Identify which cell holds the provided text, then report its (x, y) central coordinate. 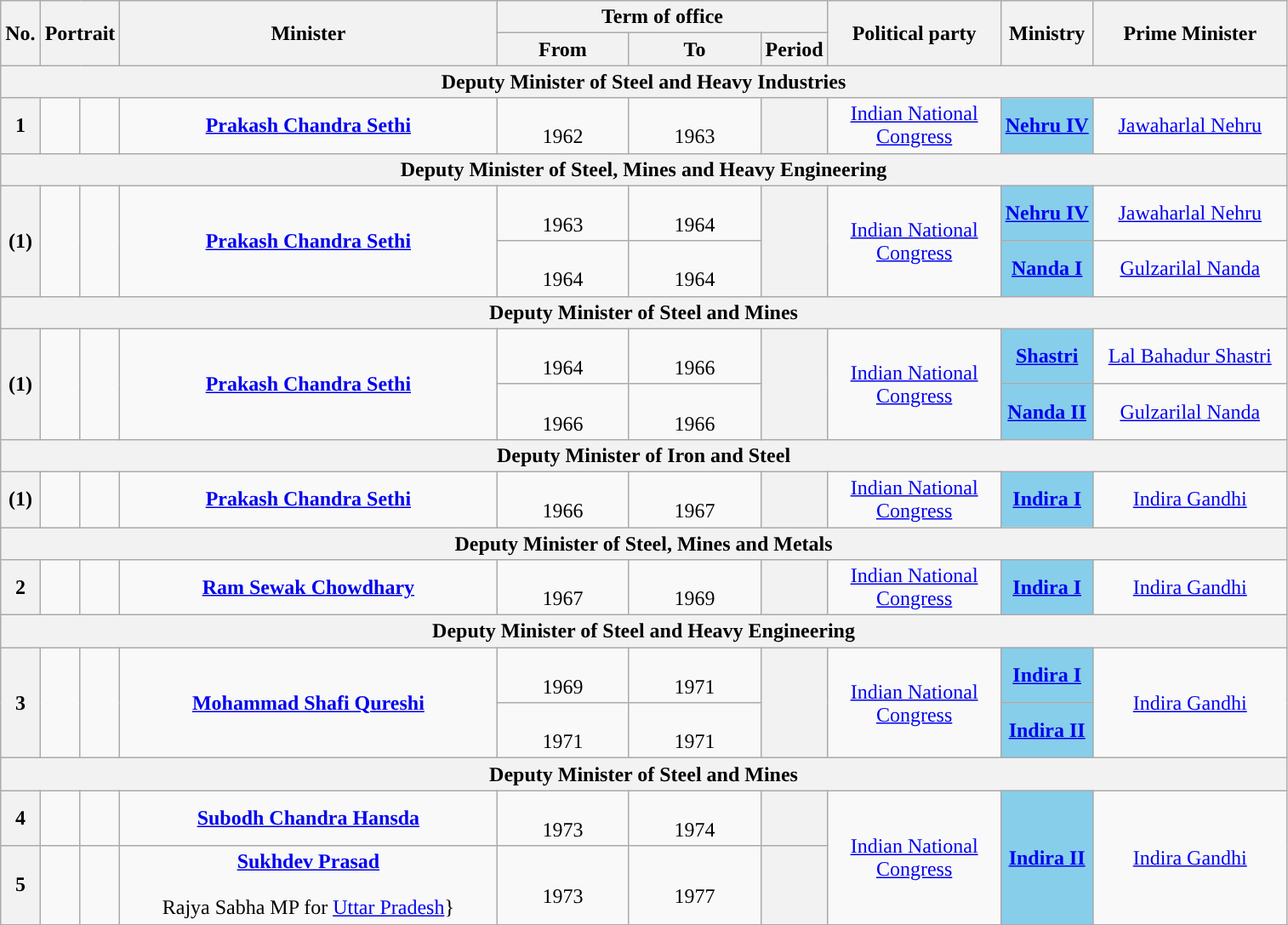
1977 (694, 885)
No. (20, 33)
Ministry (1046, 33)
Minister (308, 33)
Prime Minister (1189, 33)
3 (20, 703)
Ram Sewak Chowdhary (308, 587)
Sukhdev PrasadRajya Sabha MP for Uttar Pradesh} (308, 885)
5 (20, 885)
Deputy Minister of Steel and Heavy Engineering (644, 631)
Deputy Minister of Iron and Steel (644, 455)
1974 (694, 819)
Deputy Minister of Steel, Mines and Heavy Engineering (644, 169)
1 (20, 126)
From (563, 49)
Portrait (80, 33)
1962 (563, 126)
4 (20, 819)
Subodh Chandra Hansda (308, 819)
Political party (914, 33)
To (694, 49)
Shastri (1046, 356)
Deputy Minister of Steel and Heavy Industries (644, 82)
Term of office (662, 17)
Nanda II (1046, 412)
2 (20, 587)
Mohammad Shafi Qureshi (308, 703)
Lal Bahadur Shastri (1189, 356)
Nanda I (1046, 269)
Deputy Minister of Steel, Mines and Metals (644, 544)
Period (795, 49)
